Capture the cell that displays the provided text and extract its [x, y] central coordinate. 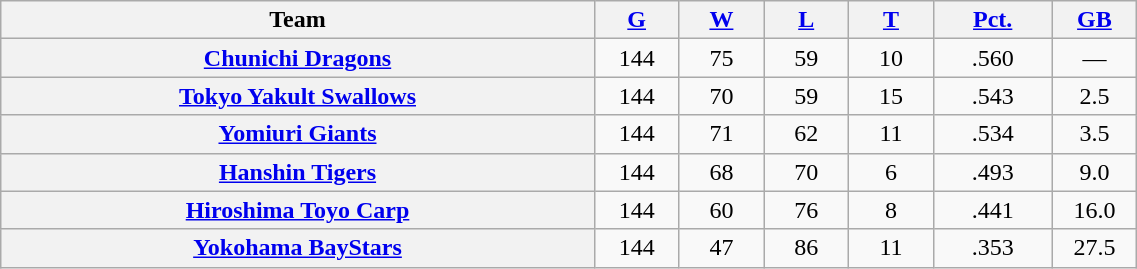
9.0 [1094, 172]
L [806, 20]
Pct. [992, 20]
76 [806, 210]
.493 [992, 172]
15 [892, 96]
— [1094, 58]
W [722, 20]
27.5 [1094, 248]
71 [722, 134]
10 [892, 58]
GB [1094, 20]
.441 [992, 210]
60 [722, 210]
68 [722, 172]
Chunichi Dragons [298, 58]
47 [722, 248]
2.5 [1094, 96]
75 [722, 58]
.543 [992, 96]
62 [806, 134]
Hiroshima Toyo Carp [298, 210]
Yomiuri Giants [298, 134]
.353 [992, 248]
3.5 [1094, 134]
.560 [992, 58]
Yokohama BayStars [298, 248]
Team [298, 20]
6 [892, 172]
86 [806, 248]
G [636, 20]
T [892, 20]
Tokyo Yakult Swallows [298, 96]
.534 [992, 134]
Hanshin Tigers [298, 172]
16.0 [1094, 210]
8 [892, 210]
